Return the [x, y] coordinate for the center point of the cell that contains the specified text.  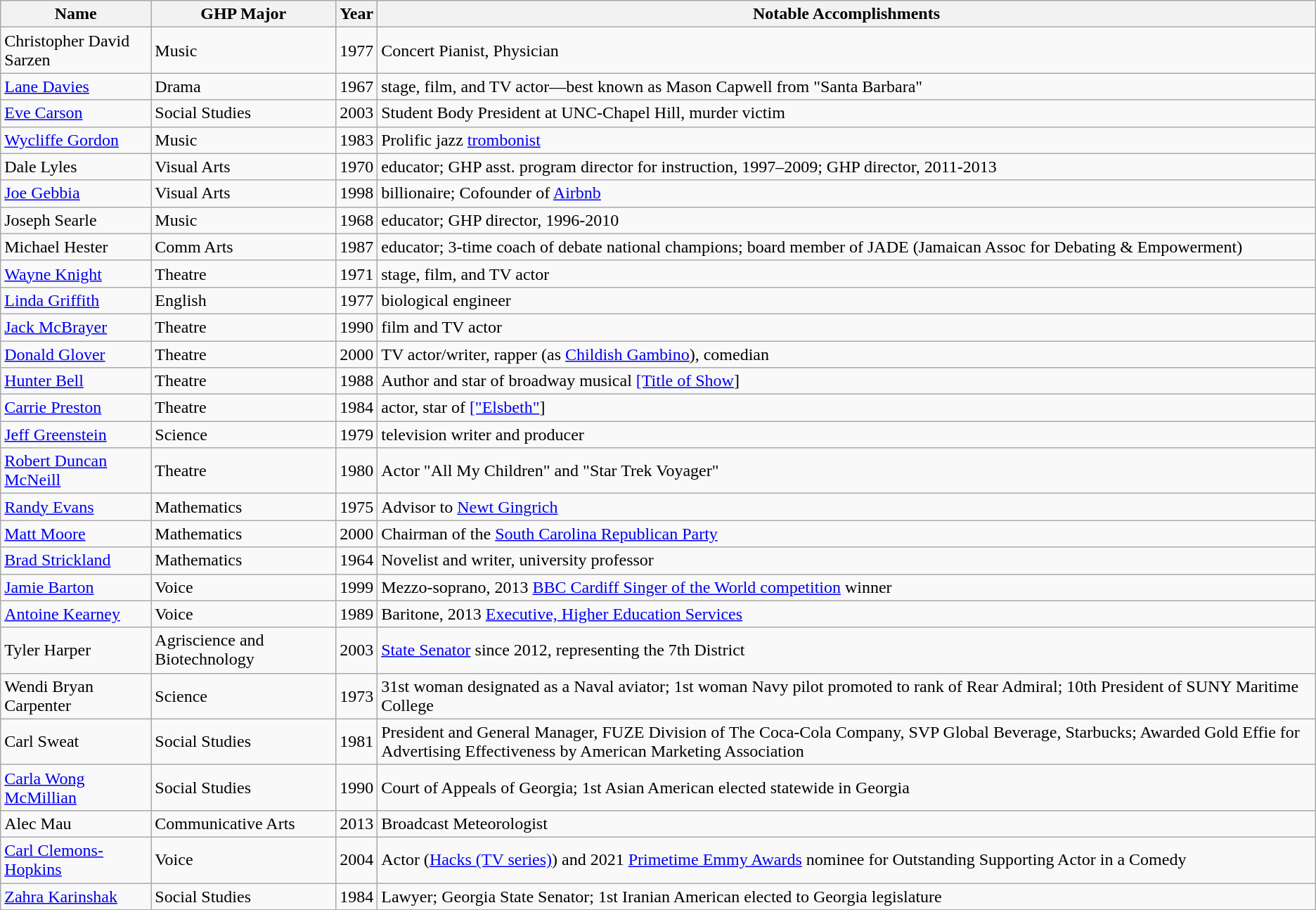
Wycliffe Gordon [76, 140]
Donald Glover [76, 354]
TV actor/writer, rapper (as Childish Gambino), comedian [846, 354]
educator; GHP asst. program director for instruction, 1997–2009; GHP director, 2011-2013 [846, 167]
Robert Duncan McNeill [76, 471]
Eve Carson [76, 113]
Chairman of the South Carolina Republican Party [846, 534]
Alec Mau [76, 824]
educator; GHP director, 1996-2010 [846, 220]
Carla Wong McMillian [76, 788]
Student Body President at UNC-Chapel Hill, murder victim [846, 113]
31st woman designated as a Naval aviator; 1st woman Navy pilot promoted to rank of Rear Admiral; 10th President of SUNY Maritime College [846, 696]
Matt Moore [76, 534]
Actor (Hacks (TV series)) and 2021 Primetime Emmy Awards nominee for Outstanding Supporting Actor in a Comedy [846, 859]
1983 [357, 140]
Communicative Arts [243, 824]
1964 [357, 560]
stage, film, and TV actor [846, 274]
Zahra Karinshak [76, 897]
Court of Appeals of Georgia; 1st Asian American elected statewide in Georgia [846, 788]
Lane Davies [76, 86]
Actor "All My Children" and "Star Trek Voyager" [846, 471]
2004 [357, 859]
Wendi Bryan Carpenter [76, 696]
stage, film, and TV actor—best known as Mason Capwell from "Santa Barbara" [846, 86]
1989 [357, 614]
Notable Accomplishments [846, 14]
Christopher David Sarzen [76, 51]
Prolific jazz trombonist [846, 140]
1975 [357, 507]
Name [76, 14]
Broadcast Meteorologist [846, 824]
Joseph Searle [76, 220]
film and TV actor [846, 327]
1981 [357, 741]
1967 [357, 86]
Carl Sweat [76, 741]
1973 [357, 696]
English [243, 300]
1980 [357, 471]
educator; 3-time coach of debate national champions; board member of JADE (Jamaican Assoc for Debating & Empowerment) [846, 247]
Author and star of broadway musical [Title of Show] [846, 381]
Brad Strickland [76, 560]
Baritone, 2013 Executive, Higher Education Services [846, 614]
Michael Hester [76, 247]
biological engineer [846, 300]
Concert Pianist, Physician [846, 51]
Carl Clemons-Hopkins [76, 859]
Mezzo-soprano, 2013 BBC Cardiff Singer of the World competition winner [846, 587]
GHP Major [243, 14]
Jamie Barton [76, 587]
Jeff Greenstein [76, 435]
State Senator since 2012, representing the 7th District [846, 650]
Comm Arts [243, 247]
Antoine Kearney [76, 614]
1998 [357, 193]
Novelist and writer, university professor [846, 560]
2013 [357, 824]
billionaire; Cofounder of Airbnb [846, 193]
television writer and producer [846, 435]
1999 [357, 587]
actor, star of ["Elsbeth"] [846, 408]
Randy Evans [76, 507]
1971 [357, 274]
1988 [357, 381]
Hunter Bell [76, 381]
Advisor to Newt Gingrich [846, 507]
Tyler Harper [76, 650]
Jack McBrayer [76, 327]
1970 [357, 167]
Drama [243, 86]
Joe Gebbia [76, 193]
Agriscience and Biotechnology [243, 650]
Linda Griffith [76, 300]
Wayne Knight [76, 274]
Carrie Preston [76, 408]
1979 [357, 435]
Lawyer; Georgia State Senator; 1st Iranian American elected to Georgia legislature [846, 897]
1968 [357, 220]
1987 [357, 247]
Dale Lyles [76, 167]
Year [357, 14]
